Find where the given text appears and provide that cell's center as [X, Y] coordinate. 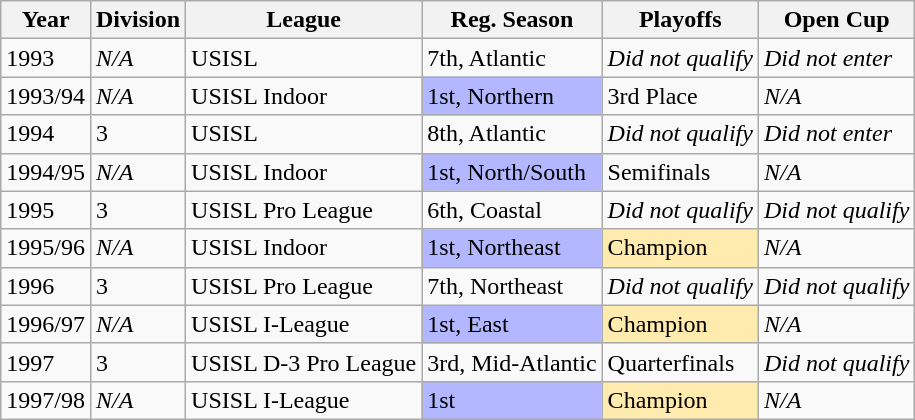
Year [46, 20]
1994/95 [46, 172]
Semifinals [680, 172]
1993 [46, 58]
7th, Northeast [512, 286]
1994 [46, 134]
1st, East [512, 324]
League [304, 20]
1st [512, 400]
1st, North/South [512, 172]
Playoffs [680, 20]
8th, Atlantic [512, 134]
1996/97 [46, 324]
Division [138, 20]
USISL D-3 Pro League [304, 362]
1996 [46, 286]
Quarterfinals [680, 362]
Open Cup [836, 20]
6th, Coastal [512, 210]
1st, Northeast [512, 248]
Reg. Season [512, 20]
1st, Northern [512, 96]
1995/96 [46, 248]
3rd Place [680, 96]
1997 [46, 362]
1997/98 [46, 400]
1993/94 [46, 96]
7th, Atlantic [512, 58]
3rd, Mid-Atlantic [512, 362]
1995 [46, 210]
